Find where the given text appears and provide that cell's center as [x, y] coordinate. 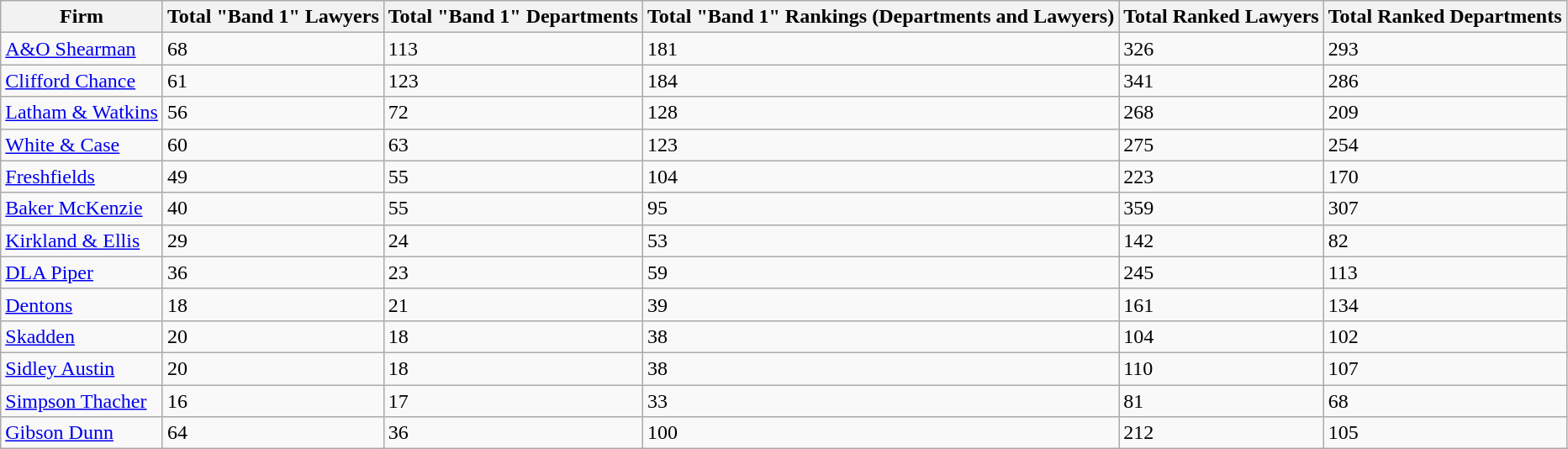
245 [1222, 272]
Firm [82, 17]
341 [1222, 81]
72 [513, 113]
184 [880, 81]
29 [272, 240]
Freshfields [82, 177]
40 [272, 209]
223 [1222, 177]
286 [1444, 81]
95 [880, 209]
33 [880, 401]
53 [880, 240]
A&O Shearman [82, 49]
Dentons [82, 304]
Total "Band 1" Lawyers [272, 17]
17 [513, 401]
59 [880, 272]
White & Case [82, 145]
Total "Band 1" Rankings (Departments and Lawyers) [880, 17]
60 [272, 145]
100 [880, 433]
110 [1222, 368]
Total Ranked Lawyers [1222, 17]
275 [1222, 145]
326 [1222, 49]
134 [1444, 304]
254 [1444, 145]
61 [272, 81]
Skadden [82, 336]
107 [1444, 368]
82 [1444, 240]
Clifford Chance [82, 81]
105 [1444, 433]
Gibson Dunn [82, 433]
63 [513, 145]
359 [1222, 209]
293 [1444, 49]
24 [513, 240]
56 [272, 113]
Total "Band 1" Departments [513, 17]
39 [880, 304]
161 [1222, 304]
212 [1222, 433]
Kirkland & Ellis [82, 240]
268 [1222, 113]
Sidley Austin [82, 368]
64 [272, 433]
DLA Piper [82, 272]
170 [1444, 177]
81 [1222, 401]
16 [272, 401]
102 [1444, 336]
Latham & Watkins [82, 113]
23 [513, 272]
181 [880, 49]
21 [513, 304]
142 [1222, 240]
Simpson Thacher [82, 401]
307 [1444, 209]
128 [880, 113]
209 [1444, 113]
Total Ranked Departments [1444, 17]
Baker McKenzie [82, 209]
49 [272, 177]
